Capture the cell that displays the provided text and extract its [X, Y] central coordinate. 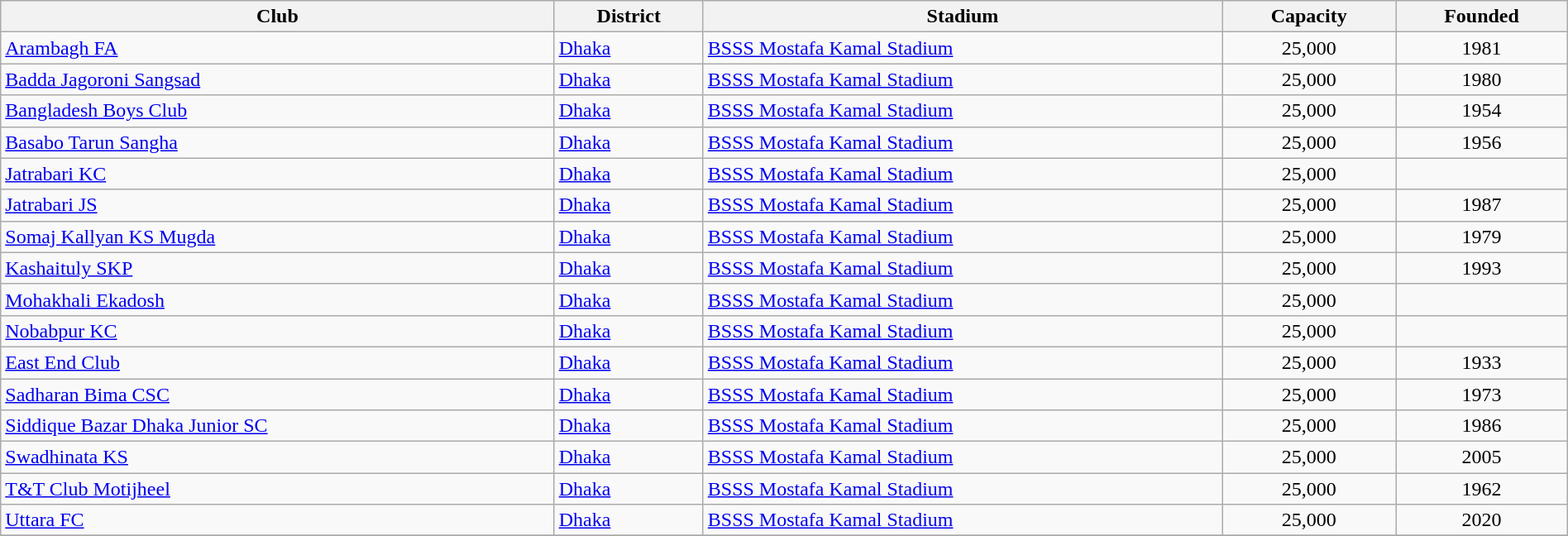
1962 [1482, 489]
Swadhinata KS [278, 457]
Nobabpur KC [278, 331]
Founded [1482, 17]
1956 [1482, 142]
Basabo Tarun Sangha [278, 142]
1993 [1482, 268]
Arambagh FA [278, 48]
1979 [1482, 237]
Jatrabari KC [278, 174]
2005 [1482, 457]
Sadharan Bima CSC [278, 395]
1980 [1482, 79]
Club [278, 17]
1973 [1482, 395]
T&T Club Motijheel [278, 489]
Capacity [1309, 17]
1987 [1482, 205]
Somaj Kallyan KS Mugda [278, 237]
1981 [1482, 48]
1986 [1482, 426]
Stadium [963, 17]
Badda Jagoroni Sangsad [278, 79]
1954 [1482, 111]
Mohakhali Ekadosh [278, 299]
Jatrabari JS [278, 205]
East End Club [278, 362]
1933 [1482, 362]
District [629, 17]
Kashaituly SKP [278, 268]
Uttara FC [278, 520]
2020 [1482, 520]
Bangladesh Boys Club [278, 111]
Siddique Bazar Dhaka Junior SC [278, 426]
